Return (X, Y) of the center of cell containing provided text 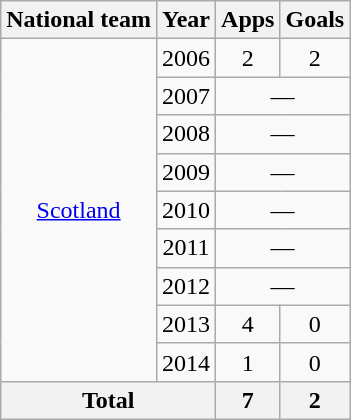
2011 (186, 248)
Scotland (79, 210)
4 (248, 324)
National team (79, 20)
2009 (186, 172)
1 (248, 362)
2006 (186, 58)
2007 (186, 96)
Year (186, 20)
Total (108, 400)
2014 (186, 362)
7 (248, 400)
Apps (248, 20)
Goals (315, 20)
2012 (186, 286)
2013 (186, 324)
2010 (186, 210)
2008 (186, 134)
